Provide the [x, y] coordinate of the cell's center where the given text is located.  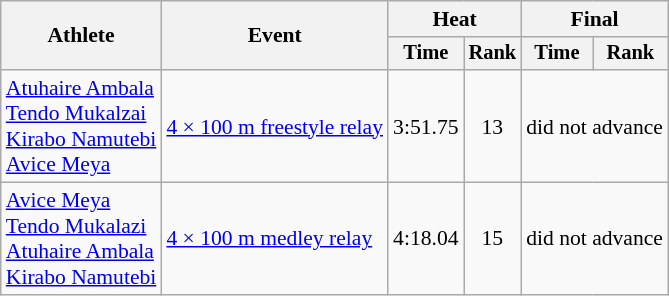
4:18.04 [426, 239]
4 × 100 m freestyle relay [274, 126]
13 [493, 126]
Atuhaire AmbalaTendo MukalzaiKirabo NamutebiAvice Meya [82, 126]
Heat [454, 19]
Avice MeyaTendo MukalaziAtuhaire AmbalaKirabo Namutebi [82, 239]
Athlete [82, 36]
3:51.75 [426, 126]
Final [594, 19]
15 [493, 239]
4 × 100 m medley relay [274, 239]
Event [274, 36]
